Search for the cell housing the specified text and yield its (x, y) center coordinate. 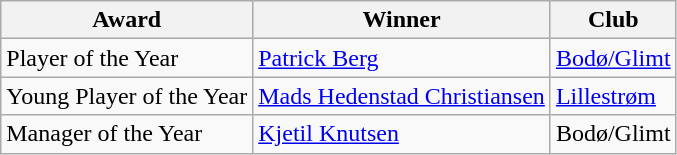
Club (613, 20)
Player of the Year (127, 58)
Lillestrøm (613, 96)
Manager of the Year (127, 134)
Award (127, 20)
Mads Hedenstad Christiansen (402, 96)
Kjetil Knutsen (402, 134)
Winner (402, 20)
Patrick Berg (402, 58)
Young Player of the Year (127, 96)
